Locate the cell with the specified text and output its (X, Y) center coordinate. 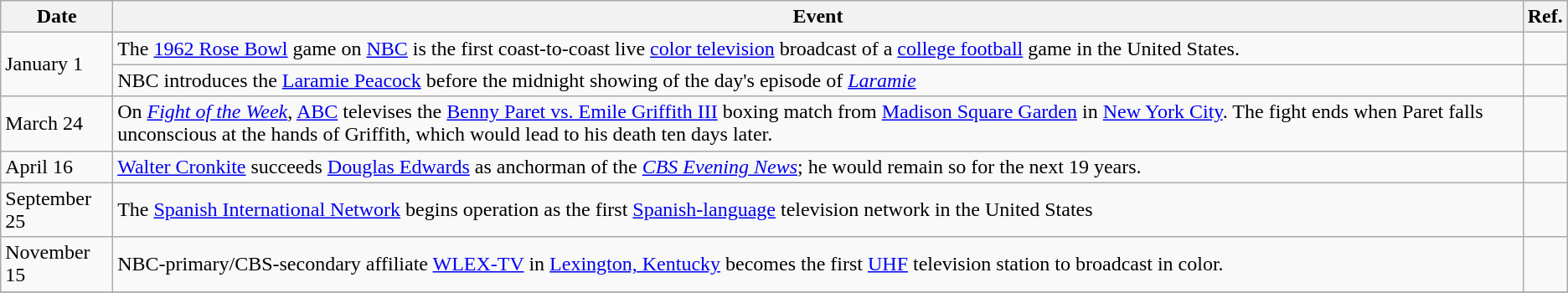
Date (57, 17)
The 1962 Rose Bowl game on NBC is the first coast-to-coast live color television broadcast of a college football game in the United States. (818, 49)
The Spanish International Network begins operation as the first Spanish-language television network in the United States (818, 209)
NBC-primary/CBS-secondary affiliate WLEX-TV in Lexington, Kentucky becomes the first UHF television station to broadcast in color. (818, 265)
Ref. (1545, 17)
March 24 (57, 124)
January 1 (57, 64)
NBC introduces the Laramie Peacock before the midnight showing of the day's episode of Laramie (818, 80)
Walter Cronkite succeeds Douglas Edwards as anchorman of the CBS Evening News; he would remain so for the next 19 years. (818, 167)
September 25 (57, 209)
November 15 (57, 265)
April 16 (57, 167)
Event (818, 17)
